Provide the [X, Y] coordinate of the cell's center where the given text is located.  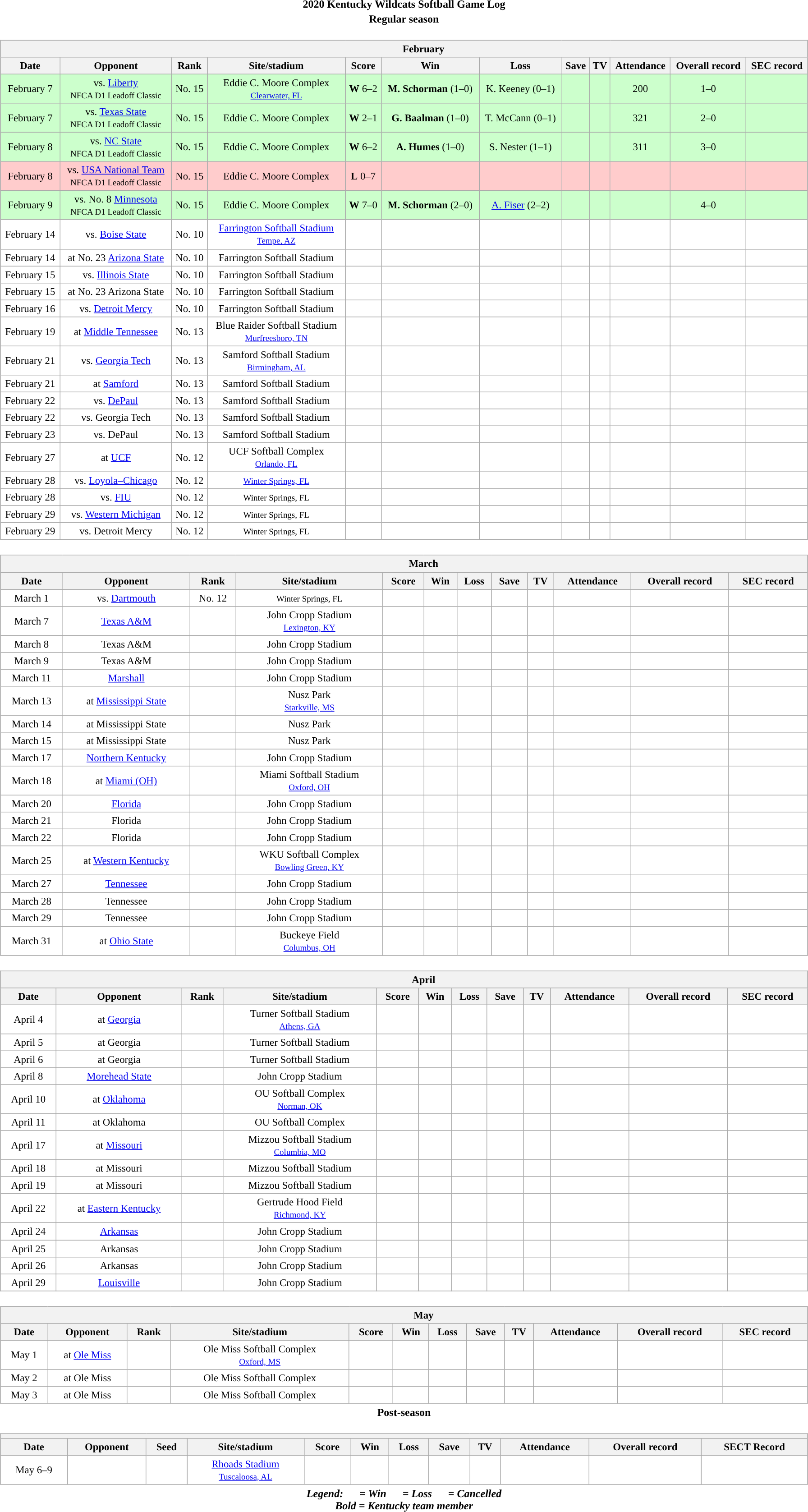
March 11 [32, 678]
April [404, 979]
March 27 [32, 884]
April 25 [28, 1249]
3–0 [708, 147]
K. Keeney (0–1) [520, 88]
1–0 [708, 88]
W 2–1 [363, 118]
March 22 [32, 838]
vs. Texas StateNFCA D1 Leadoff Classic [115, 118]
311 [640, 147]
May 6–9 [34, 1470]
Nusz ParkStarkville, MS [309, 701]
March 14 [32, 724]
A. Humes (1–0) [430, 147]
April 19 [28, 1186]
March 28 [32, 901]
May 1 [24, 1355]
April 17 [28, 1145]
May 2 [24, 1378]
Turner Softball StadiumAthens, GA [300, 1019]
T. McCann (0–1) [520, 118]
April 18 [28, 1168]
4–0 [708, 206]
April 26 [28, 1265]
April 10 [28, 1099]
March 18 [32, 781]
vs. LibertyNFCA D1 Leadoff Classic [115, 88]
Buckeye FieldColumbus, OH [309, 941]
SECT Record [754, 1447]
vs. USA National TeamNFCA D1 Leadoff Classic [115, 176]
at Miami (OH) [126, 781]
March 20 [32, 804]
321 [640, 118]
March 7 [32, 620]
at Western Kentucky [126, 860]
March 17 [32, 758]
April 4 [28, 1019]
A. Fiser (2–2) [520, 206]
2–0 [708, 118]
M. Schorman (1–0) [430, 88]
vs. Illinois State [115, 275]
at UCF [115, 457]
February 9 [31, 206]
at Middle Tennessee [115, 331]
March 31 [32, 941]
at Ohio State [126, 941]
Louisville [119, 1282]
UCF Softball ComplexOrlando, FL [276, 457]
Mizzou Softball StadiumColumbia, MO [300, 1145]
February 16 [31, 308]
March 15 [32, 741]
OU Softball Complex [300, 1122]
G. Baalman (1–0) [430, 118]
Blue Raider Softball StadiumMurfreesboro, TN [276, 331]
May 3 [24, 1395]
February 27 [31, 457]
vs. Boise State [115, 234]
February 19 [31, 331]
Eddie C. Moore ComplexClearwater, FL [276, 88]
Seed [167, 1447]
February [404, 49]
Samford Softball StadiumBirmingham, AL [276, 361]
S. Nester (1–1) [520, 147]
vs. FIU [115, 497]
March 9 [32, 661]
April 6 [28, 1059]
April 11 [28, 1122]
OU Softball ComplexNorman, OK [300, 1099]
vs. Western Michigan [115, 515]
Farrington Softball StadiumTempe, AZ [276, 234]
March 21 [32, 821]
April 8 [28, 1076]
April 5 [28, 1043]
March 8 [32, 644]
M. Schorman (2–0) [430, 206]
vs. No. 8 MinnesotaNFCA D1 Leadoff Classic [115, 206]
200 [640, 88]
Northern Kentucky [126, 758]
Ole Miss Softball ComplexOxford, MS [260, 1355]
L 0–7 [363, 176]
Gertrude Hood FieldRichmond, KY [300, 1209]
vs. Loyola–Chicago [115, 481]
W 7–0 [363, 206]
WKU Softball ComplexBowling Green, KY [309, 860]
April 24 [28, 1232]
vs. Dartmouth [126, 598]
April 29 [28, 1282]
May [404, 1315]
vs. NC StateNFCA D1 Leadoff Classic [115, 147]
March 1 [32, 598]
at Eastern Kentucky [119, 1209]
March 13 [32, 701]
March 29 [32, 918]
Marshall [126, 678]
February 23 [31, 434]
Miami Softball StadiumOxford, OH [309, 781]
Morehead State [119, 1076]
March 25 [32, 860]
at Samford [115, 384]
April 22 [28, 1209]
March [404, 564]
John Cropp StadiumLexington, KY [309, 620]
Rhoads StadiumTuscaloosa, AL [245, 1470]
